Determine the [X, Y] coordinate at the center of the cell enclosing the given text.  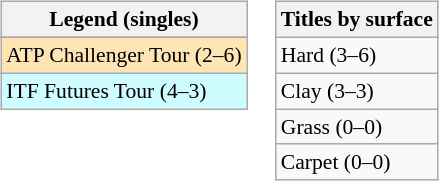
ITF Futures Tour (4–3) [124, 91]
Legend (singles) [124, 20]
ATP Challenger Tour (2–6) [124, 55]
Titles by surface [357, 20]
Grass (0–0) [357, 127]
Hard (3–6) [357, 55]
Carpet (0–0) [357, 162]
Clay (3–3) [357, 91]
